Find where the given text appears and provide that cell's center as (x, y) coordinate. 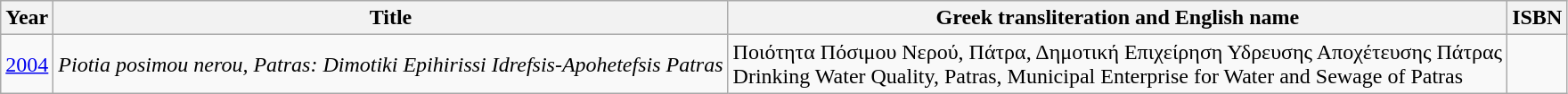
Greek transliteration and English name (1117, 18)
ISBN (1538, 18)
Title (390, 18)
Piotia posimou nerou, Patras: Dimotiki Epihirissi Idrefsis-Apohetefsis Patras (390, 64)
Year (27, 18)
2004 (27, 64)
